Capture the cell that displays the provided text and extract its (X, Y) central coordinate. 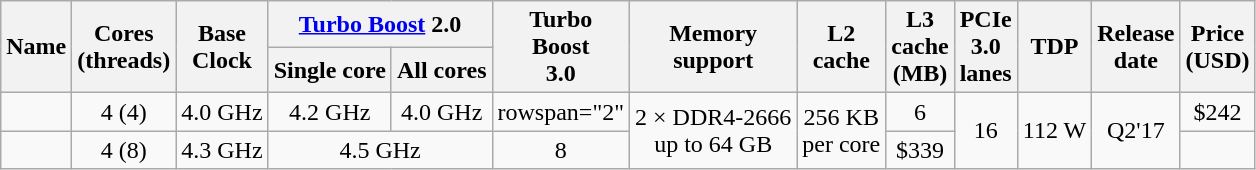
TurboBoost3.0 (561, 47)
Single core (330, 70)
6 (920, 112)
112 W (1054, 131)
L3cache(MB) (920, 47)
All cores (442, 70)
$242 (1218, 112)
16 (986, 131)
4 (8) (124, 150)
4.5 GHz (380, 150)
2 × DDR4-2666up to 64 GB (714, 131)
TDP (1054, 47)
256 KBper core (842, 131)
PCIe3.0lanes (986, 47)
4 (4) (124, 112)
Price(USD) (1218, 47)
$339 (920, 150)
Releasedate (1136, 47)
Q2'17 (1136, 131)
8 (561, 150)
4.3 GHz (222, 150)
4.2 GHz (330, 112)
L2cache (842, 47)
Memorysupport (714, 47)
Turbo Boost 2.0 (380, 24)
Name (36, 47)
rowspan="2" (561, 112)
BaseClock (222, 47)
Cores(threads) (124, 47)
